Find where the given text appears and provide that cell's center as [x, y] coordinate. 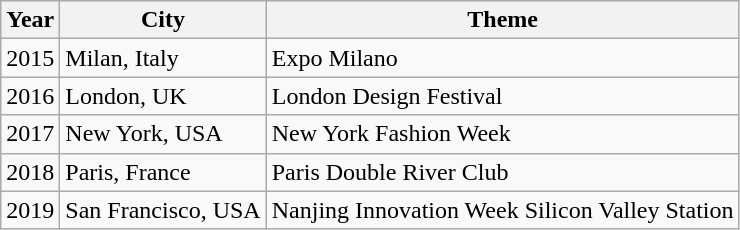
2016 [30, 96]
City [163, 20]
New York Fashion Week [502, 134]
Year [30, 20]
2017 [30, 134]
London, UK [163, 96]
Expo Milano [502, 58]
2019 [30, 210]
New York, USA [163, 134]
Paris, France [163, 172]
Nanjing Innovation Week Silicon Valley Station [502, 210]
2015 [30, 58]
San Francisco, USA [163, 210]
2018 [30, 172]
Milan, Italy [163, 58]
Paris Double River Club [502, 172]
Theme [502, 20]
London Design Festival [502, 96]
